Pinpoint the cell where the given text exists, returning its (X, Y) midpoint coordinate. 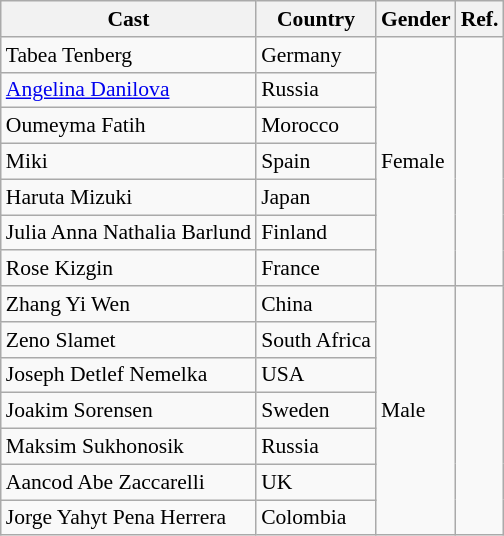
Finland (316, 233)
Ref. (480, 19)
Male (416, 410)
Joakim Sorensen (128, 411)
Zhang Yi Wen (128, 304)
Angelina Danilova (128, 90)
Rose Kizgin (128, 269)
Sweden (316, 411)
Cast (128, 19)
Spain (316, 162)
Oumeyma Fatih (128, 126)
Germany (316, 55)
China (316, 304)
Female (416, 162)
UK (316, 482)
Japan (316, 197)
USA (316, 375)
Julia Anna Nathalia Barlund (128, 233)
Miki (128, 162)
Zeno Slamet (128, 340)
Country (316, 19)
Gender (416, 19)
South Africa (316, 340)
Joseph Detlef Nemelka (128, 375)
Haruta Mizuki (128, 197)
Tabea Tenberg (128, 55)
Morocco (316, 126)
Colombia (316, 518)
Aancod Abe Zaccarelli (128, 482)
France (316, 269)
Jorge Yahyt Pena Herrera (128, 518)
Maksim Sukhonosik (128, 447)
